Provide the [x, y] coordinate of the cell's center where the given text is located.  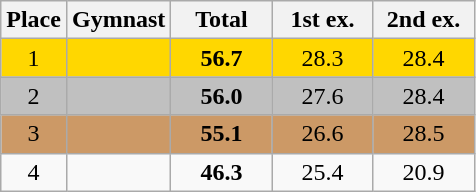
56.7 [222, 58]
56.0 [222, 96]
2nd ex. [424, 20]
26.6 [322, 134]
Total [222, 20]
2 [34, 96]
55.1 [222, 134]
1st ex. [322, 20]
25.4 [322, 172]
27.6 [322, 96]
3 [34, 134]
Gymnast [118, 20]
28.5 [424, 134]
20.9 [424, 172]
Place [34, 20]
4 [34, 172]
1 [34, 58]
28.3 [322, 58]
46.3 [222, 172]
